Search for the cell housing the specified text and yield its [x, y] center coordinate. 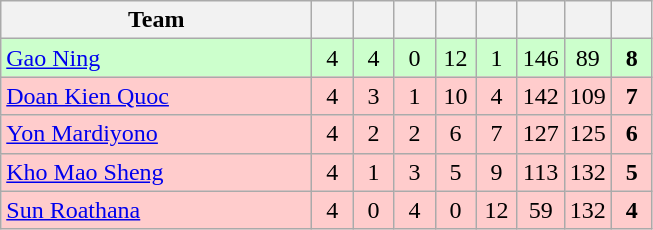
Gao Ning [156, 58]
142 [540, 96]
113 [540, 172]
125 [588, 134]
9 [496, 172]
8 [632, 58]
Sun Roathana [156, 210]
Doan Kien Quoc [156, 96]
146 [540, 58]
127 [540, 134]
89 [588, 58]
10 [456, 96]
59 [540, 210]
Yon Mardiyono [156, 134]
Kho Mao Sheng [156, 172]
Team [156, 20]
109 [588, 96]
